Identify which cell holds the provided text, then report its (X, Y) central coordinate. 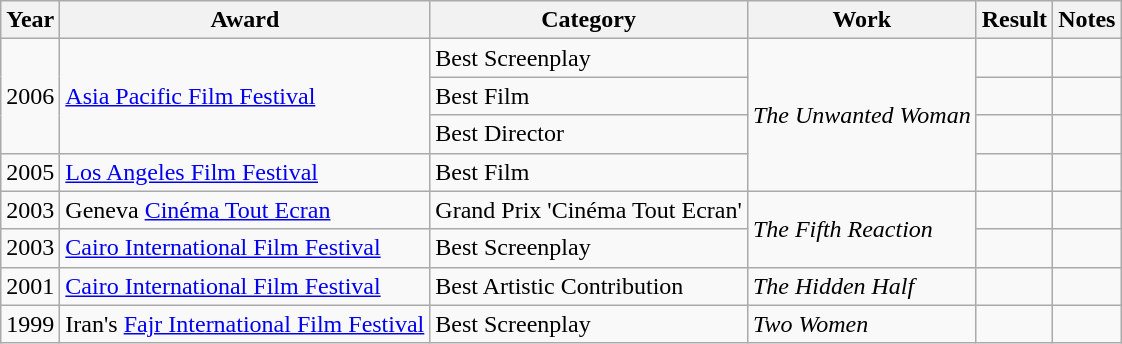
The Unwanted Woman (862, 115)
Year (30, 20)
Best Director (589, 134)
Los Angeles Film Festival (245, 172)
Iran's Fajr International Film Festival (245, 324)
Grand Prix 'Cinéma Tout Ecran' (589, 210)
Category (589, 20)
2001 (30, 286)
Notes (1087, 20)
The Fifth Reaction (862, 229)
2005 (30, 172)
1999 (30, 324)
Two Women (862, 324)
The Hidden Half (862, 286)
2006 (30, 96)
Geneva Cinéma Tout Ecran (245, 210)
Result (1014, 20)
Asia Pacific Film Festival (245, 96)
Best Artistic Contribution (589, 286)
Work (862, 20)
Award (245, 20)
